Extract the (x, y) coordinate from the center of the cell holding the provided text.  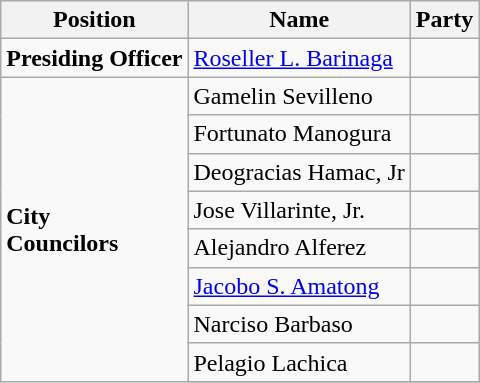
Deogracias Hamac, Jr (299, 172)
Narciso Barbaso (299, 324)
Fortunato Manogura (299, 134)
Alejandro Alferez (299, 248)
Party (444, 20)
Presiding Officer (94, 58)
CityCouncilors (94, 229)
Jacobo S. Amatong (299, 286)
Name (299, 20)
Jose Villarinte, Jr. (299, 210)
Pelagio Lachica (299, 362)
Roseller L. Barinaga (299, 58)
Gamelin Sevilleno (299, 96)
Position (94, 20)
